Return the [X, Y] coordinate for the center point of the cell that contains the specified text.  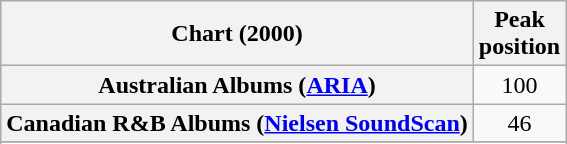
Canadian R&B Albums (Nielsen SoundScan) [238, 123]
100 [519, 85]
Chart (2000) [238, 34]
Peakposition [519, 34]
46 [519, 123]
Australian Albums (ARIA) [238, 85]
